Detect which cell encompasses the target text, then output its [x, y] center coordinate. 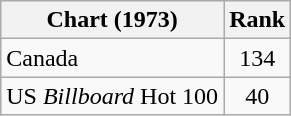
134 [258, 58]
US Billboard Hot 100 [112, 96]
Canada [112, 58]
40 [258, 96]
Chart (1973) [112, 20]
Rank [258, 20]
